Identify which cell holds the provided text, then report its (X, Y) central coordinate. 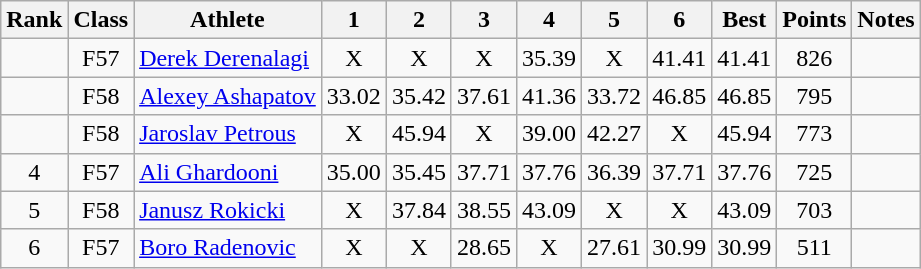
511 (814, 248)
37.61 (484, 96)
39.00 (548, 134)
Class (101, 20)
33.02 (354, 96)
Points (814, 20)
42.27 (614, 134)
37.84 (418, 210)
35.42 (418, 96)
1 (354, 20)
36.39 (614, 172)
2 (418, 20)
35.00 (354, 172)
28.65 (484, 248)
Janusz Rokicki (228, 210)
Jaroslav Petrous (228, 134)
Rank (34, 20)
35.45 (418, 172)
Best (744, 20)
41.36 (548, 96)
27.61 (614, 248)
725 (814, 172)
38.55 (484, 210)
773 (814, 134)
Alexey Ashapatov (228, 96)
33.72 (614, 96)
Notes (886, 20)
795 (814, 96)
Boro Radenovic (228, 248)
3 (484, 20)
Derek Derenalagi (228, 58)
Ali Ghardooni (228, 172)
703 (814, 210)
Athlete (228, 20)
35.39 (548, 58)
826 (814, 58)
